Scan for the cell matching the given text and deliver its (X, Y) coordinate at center. 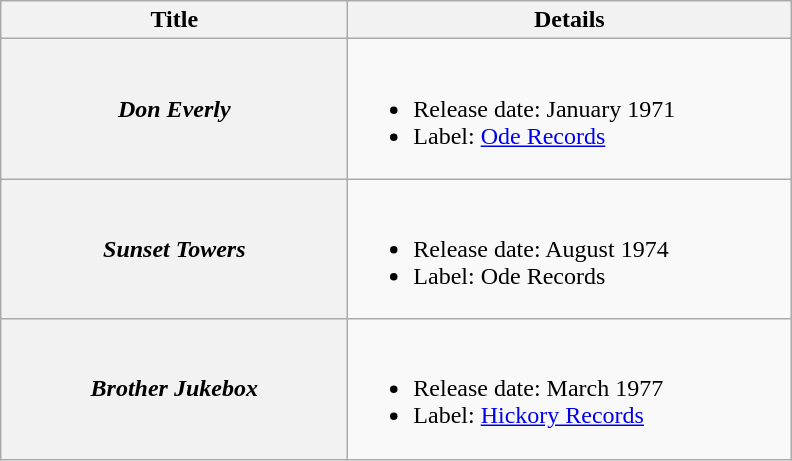
Title (174, 20)
Release date: March 1977Label: Hickory Records (570, 389)
Release date: August 1974Label: Ode Records (570, 249)
Don Everly (174, 109)
Details (570, 20)
Release date: January 1971Label: Ode Records (570, 109)
Sunset Towers (174, 249)
Brother Jukebox (174, 389)
